Locate the cell with the specified text and output its [x, y] center coordinate. 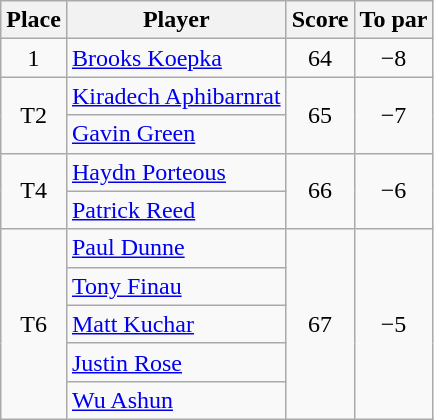
To par [394, 20]
Brooks Koepka [176, 58]
−6 [394, 191]
Score [320, 20]
T2 [34, 115]
Place [34, 20]
Patrick Reed [176, 210]
T4 [34, 191]
−7 [394, 115]
Kiradech Aphibarnrat [176, 96]
Tony Finau [176, 286]
−8 [394, 58]
67 [320, 324]
64 [320, 58]
Haydn Porteous [176, 172]
66 [320, 191]
Matt Kuchar [176, 324]
Paul Dunne [176, 248]
Justin Rose [176, 362]
1 [34, 58]
Wu Ashun [176, 400]
−5 [394, 324]
Gavin Green [176, 134]
Player [176, 20]
T6 [34, 324]
65 [320, 115]
